Scan for the cell matching the given text and deliver its (x, y) coordinate at center. 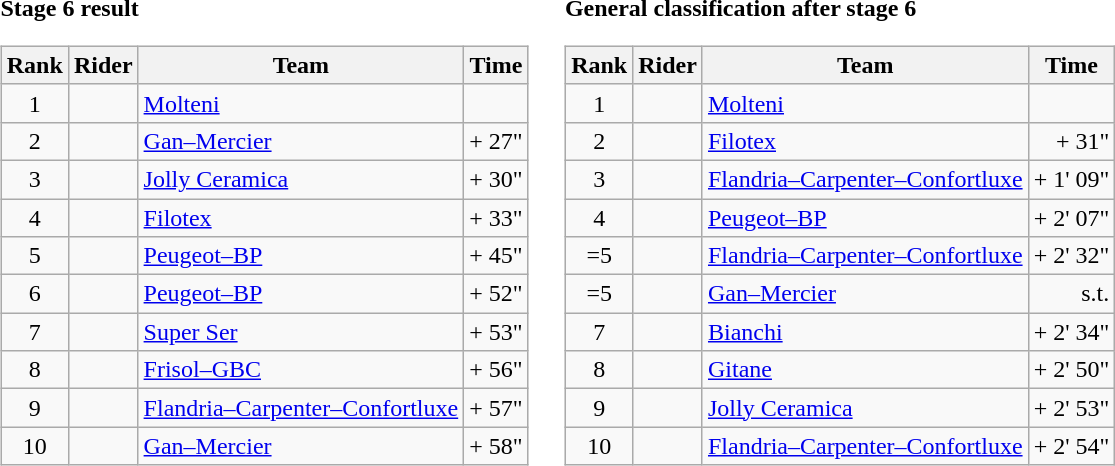
+ 52" (496, 294)
Gitane (865, 370)
+ 56" (496, 370)
Super Ser (301, 332)
5 (34, 256)
Bianchi (865, 332)
+ 2' 50" (1072, 370)
+ 1' 09" (1072, 179)
6 (34, 294)
+ 45" (496, 256)
+ 33" (496, 217)
+ 2' 34" (1072, 332)
+ 53" (496, 332)
+ 2' 07" (1072, 217)
+ 2' 53" (1072, 408)
+ 27" (496, 141)
+ 2' 32" (1072, 256)
+ 57" (496, 408)
+ 2' 54" (1072, 446)
+ 30" (496, 179)
+ 58" (496, 446)
s.t. (1072, 294)
+ 31" (1072, 141)
Frisol–GBC (301, 370)
